Output the (X, Y) coordinate of the center of the cell containing the given text.  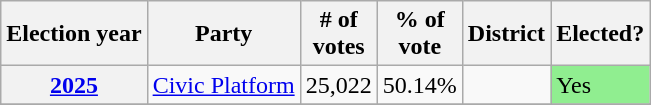
Election year (74, 34)
Elected? (600, 34)
Civic Platform (224, 85)
% ofvote (420, 34)
2025 (74, 85)
District (506, 34)
25,022 (338, 85)
Party (224, 34)
Yes (600, 85)
# ofvotes (338, 34)
50.14% (420, 85)
